Provide the (x, y) coordinate of the cell's center where the given text is located.  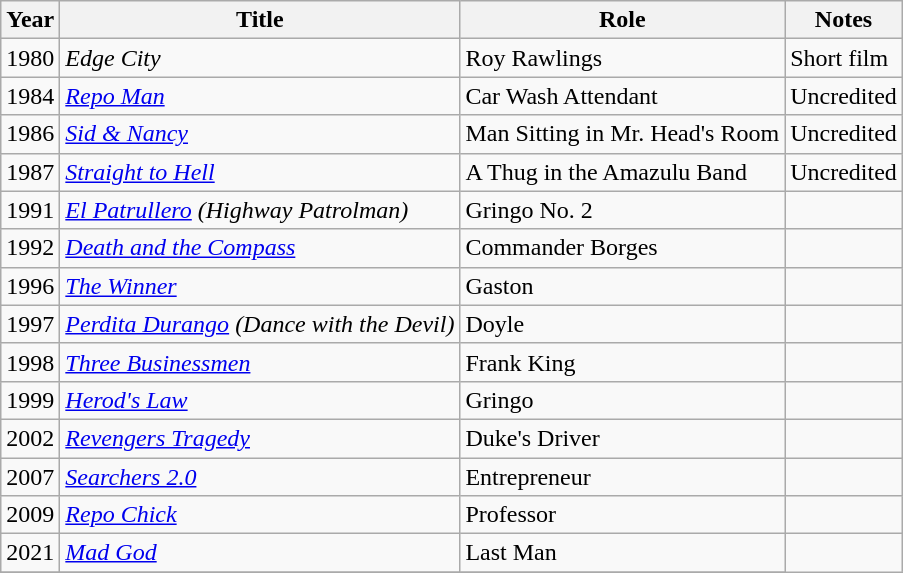
1999 (30, 400)
2021 (30, 553)
Gaston (622, 286)
Notes (844, 20)
Three Businessmen (260, 362)
1996 (30, 286)
Entrepreneur (622, 477)
1997 (30, 324)
1992 (30, 248)
Role (622, 20)
Man Sitting in Mr. Head's Room (622, 134)
Doyle (622, 324)
Gringo (622, 400)
Title (260, 20)
Repo Man (260, 96)
Sid & Nancy (260, 134)
1991 (30, 210)
Frank King (622, 362)
Professor (622, 515)
Last Man (622, 553)
Herod's Law (260, 400)
Gringo No. 2 (622, 210)
Edge City (260, 58)
1987 (30, 172)
Roy Rawlings (622, 58)
A Thug in the Amazulu Band (622, 172)
Death and the Compass (260, 248)
Year (30, 20)
Duke's Driver (622, 438)
2009 (30, 515)
Repo Chick (260, 515)
2007 (30, 477)
Short film (844, 58)
El Patrullero (Highway Patrolman) (260, 210)
Commander Borges (622, 248)
Revengers Tragedy (260, 438)
1984 (30, 96)
Perdita Durango (Dance with the Devil) (260, 324)
1986 (30, 134)
Car Wash Attendant (622, 96)
Searchers 2.0 (260, 477)
1998 (30, 362)
2002 (30, 438)
Straight to Hell (260, 172)
Mad God (260, 553)
1980 (30, 58)
The Winner (260, 286)
